Determine the (X, Y) coordinate at the center of the cell enclosing the given text.  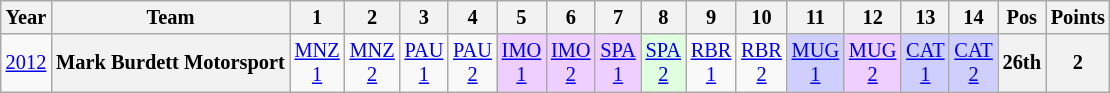
CAT2 (973, 63)
4 (472, 17)
Team (170, 17)
RBR2 (761, 63)
2012 (26, 63)
Year (26, 17)
SPA2 (664, 63)
12 (872, 17)
MNZ1 (318, 63)
PAU1 (424, 63)
26th (1022, 63)
MNZ2 (372, 63)
Mark Burdett Motorsport (170, 63)
7 (618, 17)
13 (925, 17)
11 (816, 17)
9 (711, 17)
6 (570, 17)
14 (973, 17)
5 (522, 17)
Pos (1022, 17)
10 (761, 17)
MUG1 (816, 63)
PAU2 (472, 63)
3 (424, 17)
SPA1 (618, 63)
IMO2 (570, 63)
1 (318, 17)
RBR1 (711, 63)
IMO1 (522, 63)
Points (1078, 17)
CAT1 (925, 63)
MUG2 (872, 63)
8 (664, 17)
